Search for the cell housing the specified text and yield its (x, y) center coordinate. 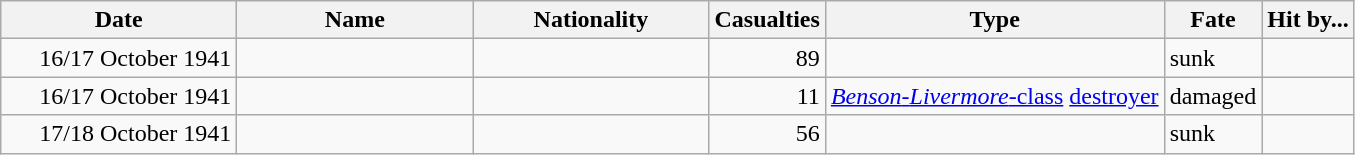
89 (767, 58)
56 (767, 134)
Name (355, 20)
11 (767, 96)
Nationality (591, 20)
Benson-Livermore-class destroyer (994, 96)
17/18 October 1941 (119, 134)
Casualties (767, 20)
Type (994, 20)
Hit by... (1308, 20)
damaged (1213, 96)
Date (119, 20)
Fate (1213, 20)
